Extract the (X, Y) coordinate from the center of the cell holding the provided text.  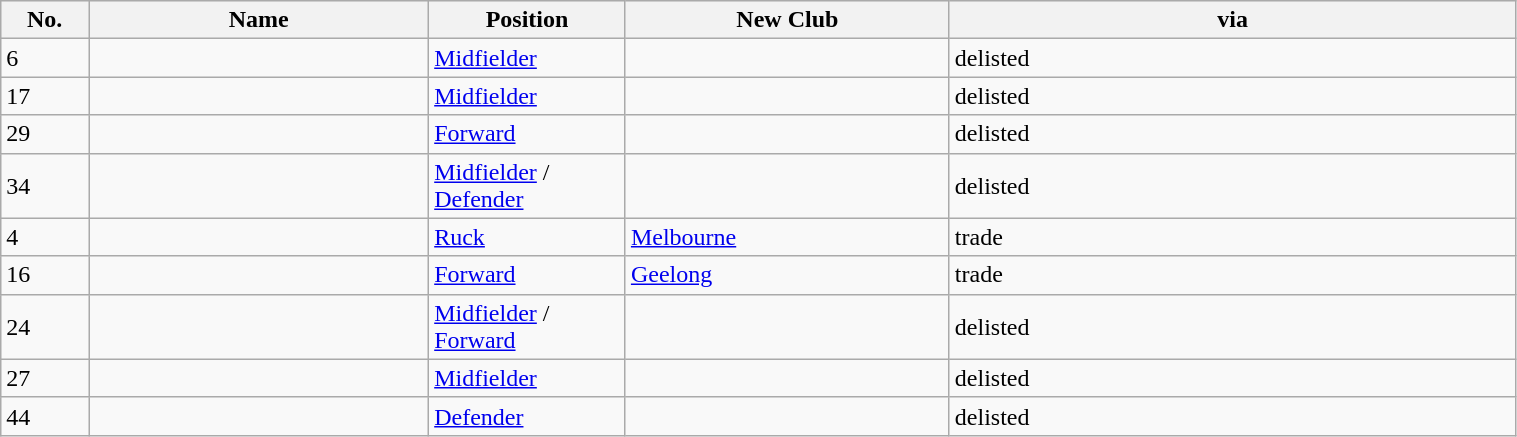
Melbourne (787, 237)
17 (45, 96)
44 (45, 416)
Ruck (528, 237)
Midfielder / Defender (528, 186)
4 (45, 237)
New Club (787, 20)
Position (528, 20)
Midfielder / Forward (528, 326)
Geelong (787, 275)
27 (45, 378)
Name (259, 20)
29 (45, 134)
No. (45, 20)
via (1232, 20)
6 (45, 58)
Defender (528, 416)
16 (45, 275)
24 (45, 326)
34 (45, 186)
